Search for the cell housing the specified text and yield its [X, Y] center coordinate. 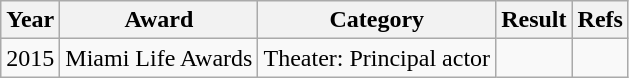
Miami Life Awards [159, 58]
Category [377, 20]
2015 [30, 58]
Result [534, 20]
Theater: Principal actor [377, 58]
Year [30, 20]
Award [159, 20]
Refs [600, 20]
